Extract the (x, y) coordinate from the center of the cell holding the provided text.  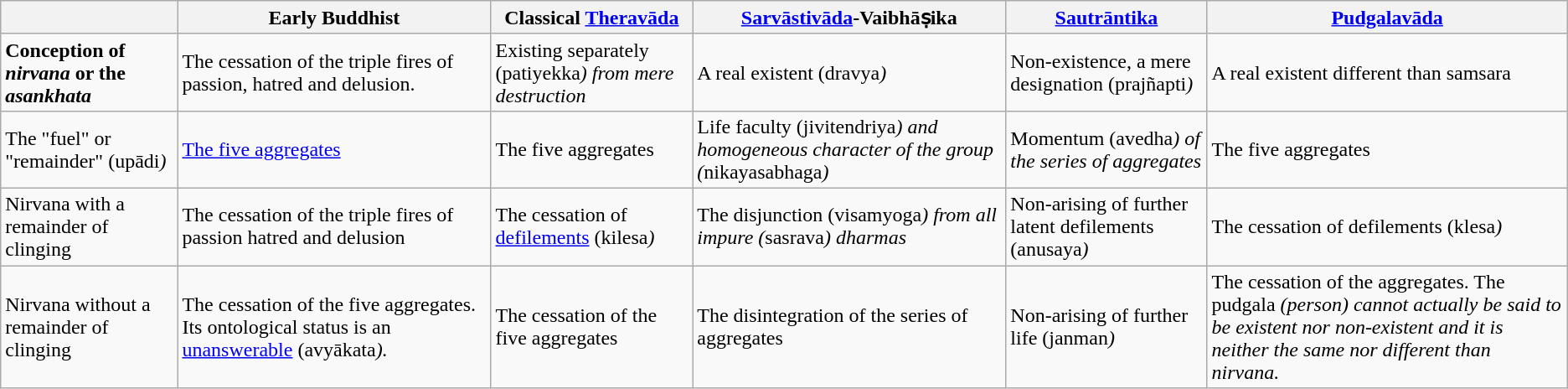
Sautrāntika (1106, 18)
A real existent (dravya) (849, 72)
Sarvāstivāda-Vaibhāṣika (849, 18)
The cessation of the triple fires of passion, hatred and delusion. (334, 72)
Non-existence, a mere designation (prajñapti) (1106, 72)
A real existent different than samsara (1387, 72)
The disjunction (visamyoga) from all impure (sasrava) dharmas (849, 226)
Existing separately (patiyekka) from mere destruction (591, 72)
The cessation of the five aggregates. Its ontological status is an unanswerable (avyākata). (334, 326)
Early Buddhist (334, 18)
The cessation of defilements (kilesa) (591, 226)
The cessation of the five aggregates (591, 326)
Life faculty (jivitendriya) and homogeneous character of the group (nikayasabhaga) (849, 149)
Pudgalavāda (1387, 18)
The "fuel" or "remainder" (upādi) (89, 149)
Nirvana with a remainder of clinging (89, 226)
The disintegration of the series of aggregates (849, 326)
Conception of nirvana or the asankhata (89, 72)
The cessation of the triple fires of passion hatred and delusion (334, 226)
Non-arising of further life (janman) (1106, 326)
Momentum (avedha) of the series of aggregates (1106, 149)
Non-arising of further latent defilements (anusaya) (1106, 226)
Nirvana without a remainder of clinging (89, 326)
Classical Theravāda (591, 18)
The cessation of defilements (klesa) (1387, 226)
